Identify which cell holds the provided text, then report its (X, Y) central coordinate. 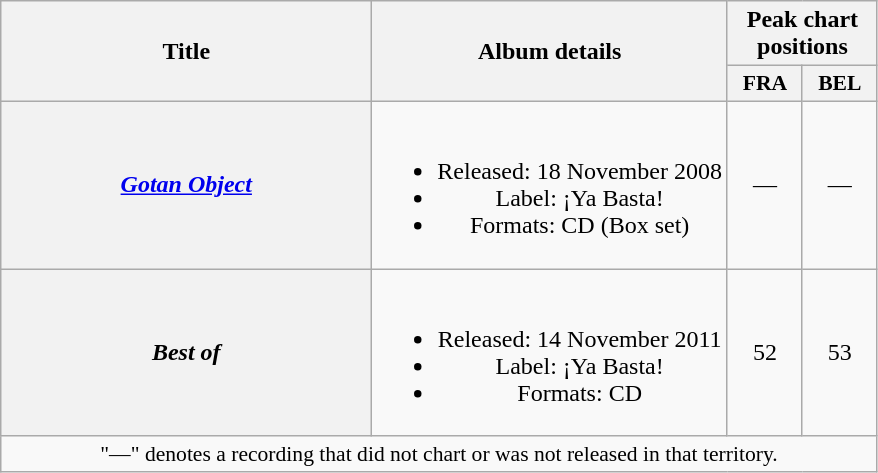
"—" denotes a recording that did not chart or was not released in that territory. (440, 454)
53 (840, 352)
Best of (186, 352)
Released: 14 November 2011Label: ¡Ya Basta!Formats: CD (550, 352)
FRA (764, 84)
BEL (840, 84)
Album details (550, 52)
Title (186, 52)
Peak chart positions (802, 34)
Released: 18 November 2008Label: ¡Ya Basta!Formats: CD (Box set) (550, 184)
52 (764, 352)
Gotan Object (186, 184)
